Pinpoint the cell where the given text exists, returning its (X, Y) midpoint coordinate. 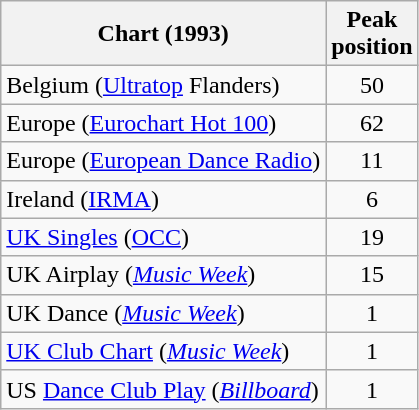
Belgium (Ultratop Flanders) (164, 85)
UK Airplay (Music Week) (164, 275)
15 (372, 275)
US Dance Club Play (Billboard) (164, 389)
UK Club Chart (Music Week) (164, 351)
Ireland (IRMA) (164, 199)
Chart (1993) (164, 34)
50 (372, 85)
Europe (European Dance Radio) (164, 161)
UK Dance (Music Week) (164, 313)
19 (372, 237)
UK Singles (OCC) (164, 237)
6 (372, 199)
Europe (Eurochart Hot 100) (164, 123)
Peakposition (372, 34)
62 (372, 123)
11 (372, 161)
